Extract the [X, Y] coordinate from the center of the cell holding the provided text.  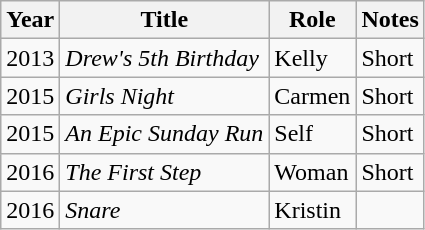
Carmen [312, 96]
Girls Night [164, 96]
Year [30, 20]
The First Step [164, 172]
2013 [30, 58]
Self [312, 134]
Notes [390, 20]
An Epic Sunday Run [164, 134]
Title [164, 20]
Kelly [312, 58]
Drew's 5th Birthday [164, 58]
Snare [164, 210]
Kristin [312, 210]
Role [312, 20]
Woman [312, 172]
